Extract the [x, y] coordinate from the center of the cell holding the provided text.  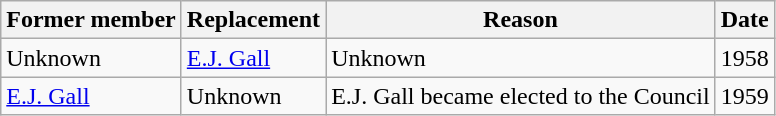
Replacement [253, 20]
1958 [744, 58]
1959 [744, 96]
Reason [521, 20]
E.J. Gall became elected to the Council [521, 96]
Date [744, 20]
Former member [92, 20]
